For the text-containing cell, return its midpoint in (X, Y) coordinate format. 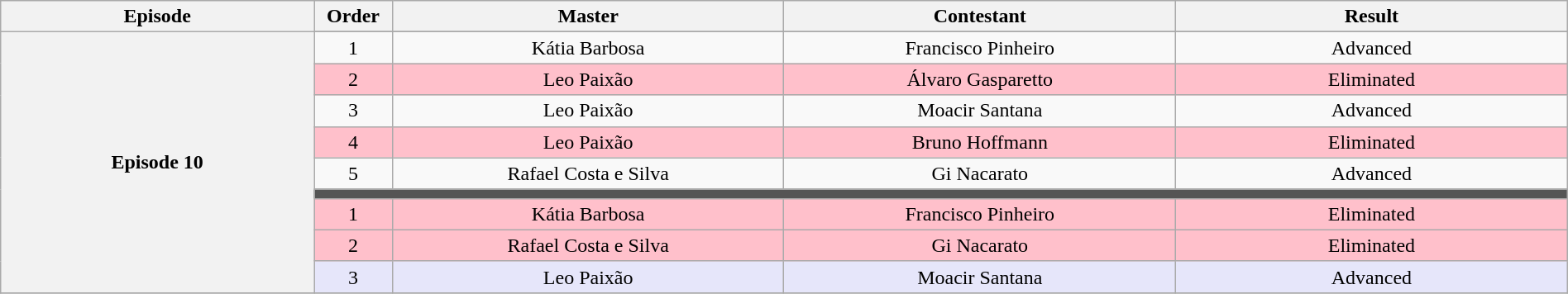
Contestant (980, 17)
Álvaro Gasparetto (980, 79)
Bruno Hoffmann (980, 142)
4 (354, 142)
Result (1372, 17)
5 (354, 173)
Master (588, 17)
Order (354, 17)
Episode 10 (157, 163)
Episode (157, 17)
